Pinpoint the cell where the given text exists, returning its [X, Y] midpoint coordinate. 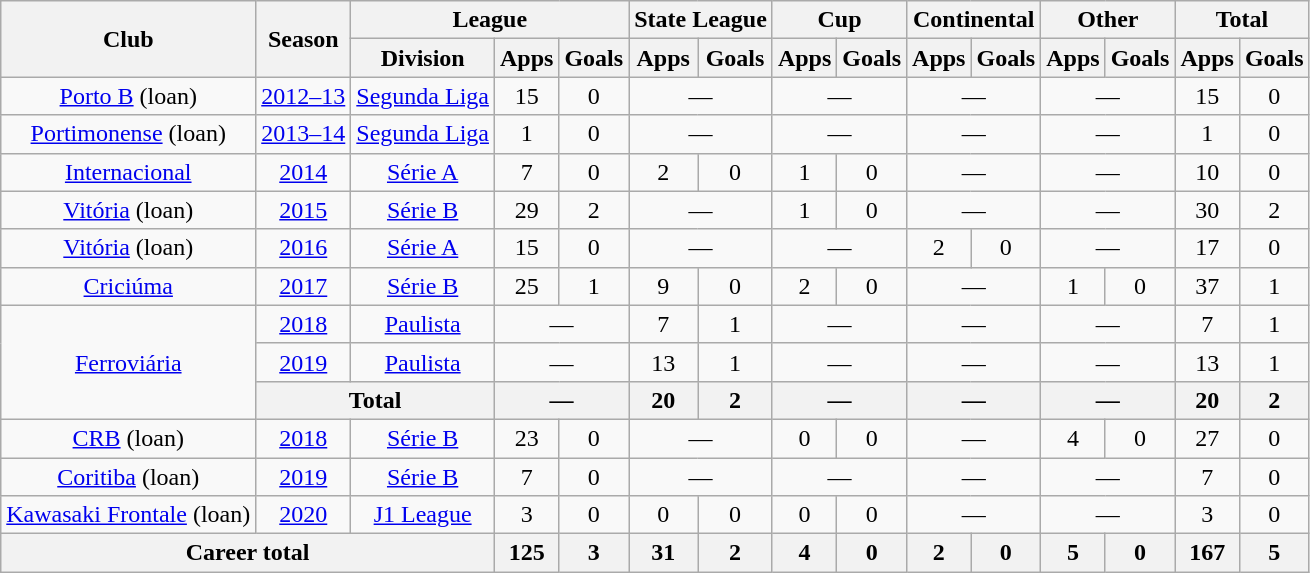
2015 [304, 210]
Porto B (loan) [128, 96]
Division [423, 58]
Club [128, 39]
Season [304, 39]
30 [1207, 210]
17 [1207, 248]
League [490, 20]
2016 [304, 248]
167 [1207, 553]
2013–14 [304, 134]
2017 [304, 286]
125 [526, 553]
Coritiba (loan) [128, 477]
2014 [304, 172]
Kawasaki Frontale (loan) [128, 515]
37 [1207, 286]
Career total [248, 553]
23 [526, 438]
10 [1207, 172]
Ferroviária [128, 362]
Continental [974, 20]
2020 [304, 515]
State League [701, 20]
Other [1108, 20]
31 [664, 553]
Internacional [128, 172]
J1 League [423, 515]
Portimonense (loan) [128, 134]
29 [526, 210]
9 [664, 286]
Cup [839, 20]
25 [526, 286]
CRB (loan) [128, 438]
2012–13 [304, 96]
Criciúma [128, 286]
27 [1207, 438]
